Find where the given text appears and provide that cell's center as (X, Y) coordinate. 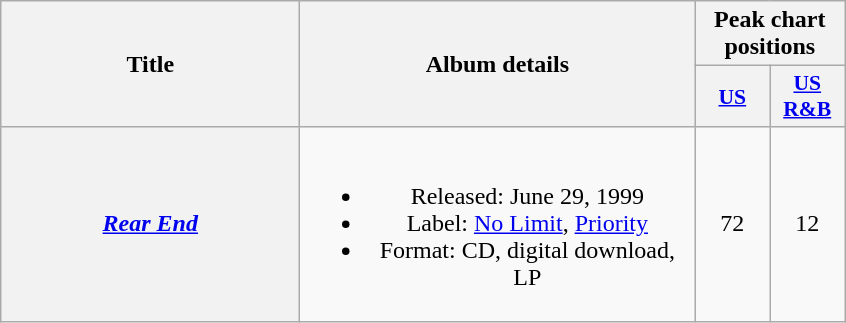
12 (808, 224)
Rear End (150, 224)
US R&B (808, 96)
Album details (498, 64)
Peak chart positions (770, 34)
Title (150, 64)
US (732, 96)
72 (732, 224)
Released: June 29, 1999Label: No Limit, PriorityFormat: CD, digital download, LP (498, 224)
